Find where the given text appears and provide that cell's center as (X, Y) coordinate. 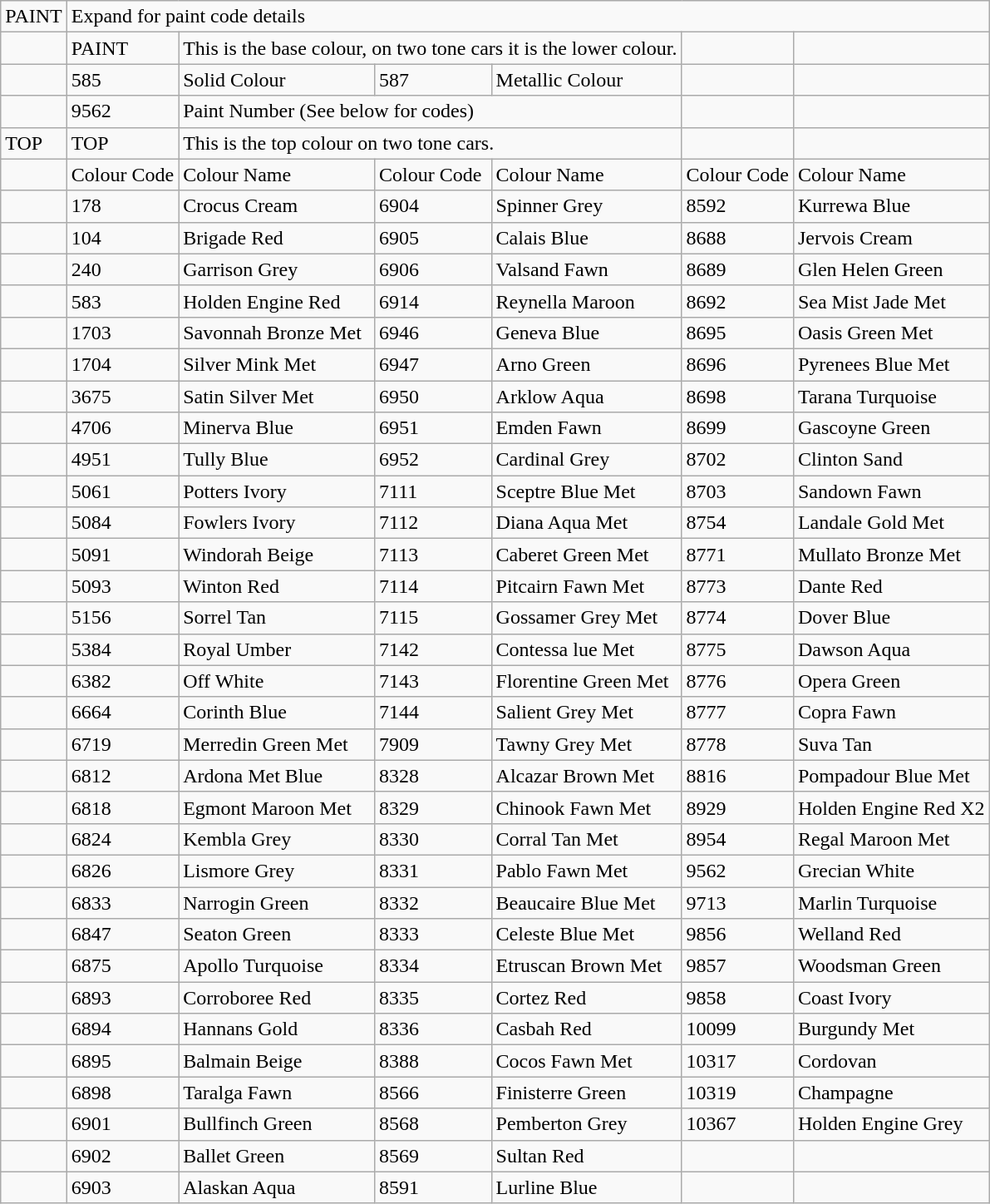
3675 (122, 397)
8328 (433, 776)
Marlin Turquoise (891, 902)
6894 (122, 1029)
Satin Silver Met (277, 397)
Hannans Gold (277, 1029)
Egmont Maroon Met (277, 807)
Corroboree Red (277, 998)
Minerva Blue (277, 428)
8698 (737, 397)
5384 (122, 649)
Burgundy Met (891, 1029)
5091 (122, 555)
Reynella Maroon (587, 301)
8333 (433, 935)
7115 (433, 618)
Beaucaire Blue Met (587, 902)
Pemberton Grey (587, 1124)
Metallic Colour (587, 80)
4706 (122, 428)
7142 (433, 649)
8688 (737, 238)
6914 (433, 301)
10319 (737, 1093)
Lismore Grey (277, 871)
Calais Blue (587, 238)
1704 (122, 364)
6847 (122, 935)
8776 (737, 681)
8754 (737, 523)
Cordovan (891, 1061)
Bullfinch Green (277, 1124)
8771 (737, 555)
10099 (737, 1029)
Winton Red (277, 586)
Woodsman Green (891, 966)
This is the base colour, on two tone cars it is the lower colour. (431, 48)
Copra Fawn (891, 713)
Tawny Grey Met (587, 744)
6905 (433, 238)
Chinook Fawn Met (587, 807)
Diana Aqua Met (587, 523)
Mullato Bronze Met (891, 555)
Lurline Blue (587, 1187)
9713 (737, 902)
Paint Number (See below for codes) (431, 111)
Clinton Sand (891, 460)
1703 (122, 333)
8778 (737, 744)
Crocus Cream (277, 206)
8566 (433, 1093)
Regal Maroon Met (891, 839)
6950 (433, 397)
Potters Ivory (277, 491)
8692 (737, 301)
5084 (122, 523)
Balmain Beige (277, 1061)
Arno Green (587, 364)
6901 (122, 1124)
5093 (122, 586)
Dawson Aqua (891, 649)
8775 (737, 649)
6902 (122, 1156)
10317 (737, 1061)
8703 (737, 491)
6664 (122, 713)
Savonnah Bronze Met (277, 333)
9857 (737, 966)
583 (122, 301)
6833 (122, 902)
Ballet Green (277, 1156)
6719 (122, 744)
Brigade Red (277, 238)
Sandown Fawn (891, 491)
Pablo Fawn Met (587, 871)
Landale Gold Met (891, 523)
7114 (433, 586)
Royal Umber (277, 649)
Sultan Red (587, 1156)
Seaton Green (277, 935)
8695 (737, 333)
Glen Helen Green (891, 269)
Welland Red (891, 935)
7111 (433, 491)
6818 (122, 807)
587 (433, 80)
8568 (433, 1124)
Oasis Green Met (891, 333)
Tarana Turquoise (891, 397)
Taralga Fawn (277, 1093)
Expand for paint code details (528, 17)
Fowlers Ivory (277, 523)
8689 (737, 269)
8329 (433, 807)
Pyrenees Blue Met (891, 364)
6952 (433, 460)
Contessa lue Met (587, 649)
6903 (122, 1187)
7143 (433, 681)
Merredin Green Met (277, 744)
Gossamer Grey Met (587, 618)
6875 (122, 966)
8592 (737, 206)
Alaskan Aqua (277, 1187)
Jervois Cream (891, 238)
Celeste Blue Met (587, 935)
Garrison Grey (277, 269)
8388 (433, 1061)
6382 (122, 681)
8332 (433, 902)
240 (122, 269)
10367 (737, 1124)
Silver Mink Met (277, 364)
Kembla Grey (277, 839)
Holden Engine Grey (891, 1124)
Etruscan Brown Met (587, 966)
Dante Red (891, 586)
8774 (737, 618)
6812 (122, 776)
9858 (737, 998)
9856 (737, 935)
6947 (433, 364)
6951 (433, 428)
8702 (737, 460)
585 (122, 80)
5061 (122, 491)
6893 (122, 998)
Cortez Red (587, 998)
Tully Blue (277, 460)
Narrogin Green (277, 902)
Sorrel Tan (277, 618)
Caberet Green Met (587, 555)
Holden Engine Red X2 (891, 807)
8929 (737, 807)
6898 (122, 1093)
8591 (433, 1187)
Emden Fawn (587, 428)
Spinner Grey (587, 206)
8334 (433, 966)
Cardinal Grey (587, 460)
Salient Grey Met (587, 713)
6946 (433, 333)
178 (122, 206)
6906 (433, 269)
Ardona Met Blue (277, 776)
Grecian White (891, 871)
104 (122, 238)
Apollo Turquoise (277, 966)
Suva Tan (891, 744)
Cocos Fawn Met (587, 1061)
Corinth Blue (277, 713)
Pitcairn Fawn Met (587, 586)
Solid Colour (277, 80)
Florentine Green Met (587, 681)
8331 (433, 871)
Arklow Aqua (587, 397)
6826 (122, 871)
5156 (122, 618)
Corral Tan Met (587, 839)
Alcazar Brown Met (587, 776)
8773 (737, 586)
Sceptre Blue Met (587, 491)
6904 (433, 206)
Kurrewa Blue (891, 206)
8569 (433, 1156)
Geneva Blue (587, 333)
Casbah Red (587, 1029)
Pompadour Blue Met (891, 776)
Coast Ivory (891, 998)
Dover Blue (891, 618)
6824 (122, 839)
7144 (433, 713)
Off White (277, 681)
Holden Engine Red (277, 301)
8336 (433, 1029)
This is the top colour on two tone cars. (431, 143)
8696 (737, 364)
7112 (433, 523)
8954 (737, 839)
4951 (122, 460)
8777 (737, 713)
Windorah Beige (277, 555)
Finisterre Green (587, 1093)
7113 (433, 555)
8330 (433, 839)
8335 (433, 998)
7909 (433, 744)
8699 (737, 428)
Gascoyne Green (891, 428)
8816 (737, 776)
6895 (122, 1061)
Opera Green (891, 681)
Champagne (891, 1093)
Valsand Fawn (587, 269)
Sea Mist Jade Met (891, 301)
